Pinpoint the cell where the given text exists, returning its (x, y) midpoint coordinate. 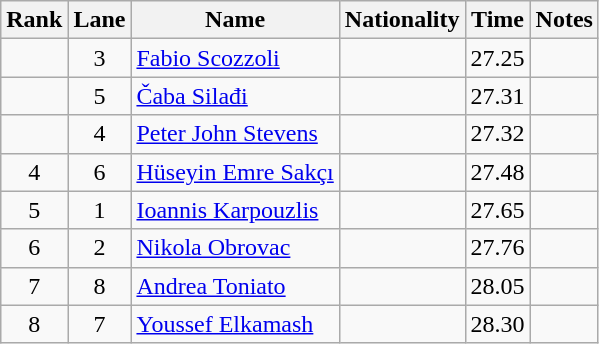
Youssef Elkamash (235, 324)
27.32 (498, 134)
Ioannis Karpouzlis (235, 210)
3 (100, 58)
Rank (34, 20)
28.05 (498, 286)
2 (100, 248)
Nationality (402, 20)
Čaba Silađi (235, 96)
Nikola Obrovac (235, 248)
27.31 (498, 96)
Time (498, 20)
27.65 (498, 210)
27.76 (498, 248)
27.48 (498, 172)
Name (235, 20)
Andrea Toniato (235, 286)
Peter John Stevens (235, 134)
Fabio Scozzoli (235, 58)
Hüseyin Emre Sakçı (235, 172)
Lane (100, 20)
Notes (564, 20)
1 (100, 210)
28.30 (498, 324)
27.25 (498, 58)
